Pinpoint the cell where the given text exists, returning its (x, y) midpoint coordinate. 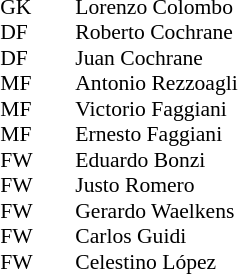
Carlos Guidi (156, 237)
Justo Romero (156, 185)
Ernesto Faggiani (156, 135)
Gerardo Waelkens (156, 211)
Roberto Cochrane (156, 33)
Juan Cochrane (156, 58)
Antonio Rezzoagli (156, 83)
Eduardo Bonzi (156, 160)
Victorio Faggiani (156, 109)
